Output the (X, Y) coordinate of the center of the cell containing the given text.  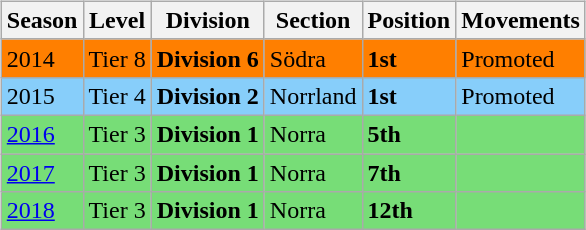
Level (117, 20)
5th (409, 134)
Position (409, 20)
2015 (42, 96)
Tier 8 (117, 58)
Norrland (313, 96)
Södra (313, 58)
Division 2 (208, 96)
2014 (42, 58)
2018 (42, 211)
Section (313, 20)
12th (409, 211)
Division (208, 20)
Movements (521, 20)
Division 6 (208, 58)
7th (409, 173)
2016 (42, 134)
Season (42, 20)
Tier 4 (117, 96)
2017 (42, 173)
